Extract the [X, Y] coordinate from the center of the cell holding the provided text.  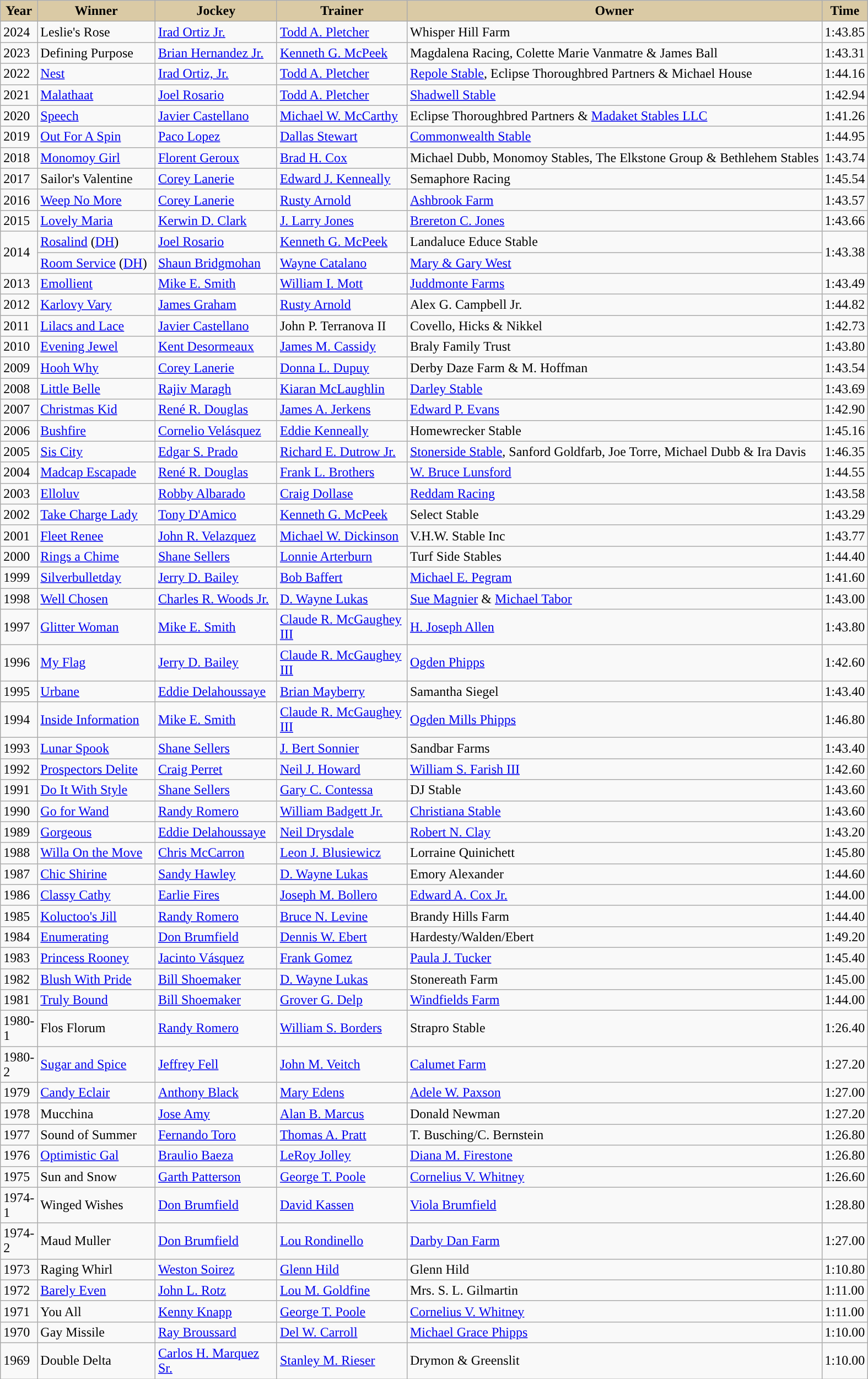
1:43.49 [845, 284]
1980-1 [19, 1029]
Alan B. Marcus [342, 1114]
2021 [19, 95]
1:43.77 [845, 535]
Reddam Racing [614, 493]
1970 [19, 1332]
Gay Missile [96, 1332]
Frank Gomez [342, 958]
Ogden Mills Phipps [614, 720]
David Kassen [342, 1205]
Eclipse Thoroughbred Partners & Madaket Stables LLC [614, 116]
Edward A. Cox Jr. [614, 895]
1:43.29 [845, 514]
Brian Hernandez Jr. [216, 53]
Monomoy Girl [96, 158]
Optimistic Gal [96, 1156]
Stanley M. Rieser [342, 1361]
2024 [19, 32]
Shaun Bridgmohan [216, 263]
Madcap Escapade [96, 473]
Robert N. Clay [614, 832]
Emollient [96, 284]
Glitter Woman [96, 627]
Donna L. Dupuy [342, 368]
2023 [19, 53]
Urbane [96, 691]
Winged Wishes [96, 1205]
Fleet Renee [96, 535]
2004 [19, 473]
Ogden Phipps [614, 663]
Bruce N. Levine [342, 916]
Calumet Farm [614, 1064]
Alex G. Campbell Jr. [614, 305]
Prospectors Delite [96, 769]
Jockey [216, 11]
Emory Alexander [614, 874]
W. Bruce Lunsford [614, 473]
Covello, Hicks & Nikkel [614, 326]
John R. Velazquez [216, 535]
1990 [19, 811]
Karlovy Vary [96, 305]
1:45.16 [845, 431]
Room Service (DH) [96, 263]
1987 [19, 874]
1:43.38 [845, 252]
Out For A Spin [96, 137]
Weep No More [96, 200]
Brandy Hills Farm [614, 916]
Weston Soirez [216, 1269]
Brad H. Cox [342, 158]
1:43.69 [845, 389]
Rajiv Maragh [216, 389]
Lou Rondinello [342, 1241]
Christiana Stable [614, 811]
Adele W. Paxson [614, 1093]
2020 [19, 116]
J. Bert Sonnier [342, 748]
James A. Jerkens [342, 410]
1:26.60 [845, 1177]
Wayne Catalano [342, 263]
Edward J. Kenneally [342, 179]
1995 [19, 691]
Maud Muller [96, 1241]
Dallas Stewart [342, 137]
Landaluce Educe Stable [614, 242]
Paula J. Tucker [614, 958]
1:44.82 [845, 305]
Whisper Hill Farm [614, 32]
1:44.95 [845, 137]
2014 [19, 252]
1:43.00 [845, 598]
Little Belle [96, 389]
2000 [19, 556]
2019 [19, 137]
2001 [19, 535]
Ashbrook Farm [614, 200]
Chris McCarron [216, 853]
Repole Stable, Eclipse Thoroughbred Partners & Michael House [614, 74]
Kiaran McLaughlin [342, 389]
John L. Rotz [216, 1290]
Koluctoo's Jill [96, 916]
Magdalena Racing, Colette Marie Vanmatre & James Ball [614, 53]
John M. Veitch [342, 1064]
H. Joseph Allen [614, 627]
Gorgeous [96, 832]
1999 [19, 577]
Elloluv [96, 493]
Truly Bound [96, 1000]
Jose Amy [216, 1114]
2016 [19, 200]
1998 [19, 598]
Mary & Gary West [614, 263]
1:49.20 [845, 937]
Irad Ortiz Jr. [216, 32]
James Graham [216, 305]
Speech [96, 116]
2005 [19, 452]
1975 [19, 1177]
V.H.W. Stable Inc [614, 535]
Donald Newman [614, 1114]
Del W. Carroll [342, 1332]
1976 [19, 1156]
1:43.20 [845, 832]
Candy Eclair [96, 1093]
2022 [19, 74]
Take Charge Lady [96, 514]
Princess Rooney [96, 958]
1:42.90 [845, 410]
2009 [19, 368]
Well Chosen [96, 598]
Homewrecker Stable [614, 431]
Sound of Summer [96, 1135]
Select Stable [614, 514]
Viola Brumfield [614, 1205]
Classy Cathy [96, 895]
Turf Side Stables [614, 556]
William S. Borders [342, 1029]
Nest [96, 74]
1:41.60 [845, 577]
Sailor's Valentine [96, 179]
Lunar Spook [96, 748]
Leslie's Rose [96, 32]
Do It With Style [96, 790]
1978 [19, 1114]
Juddmonte Farms [614, 284]
Mucchina [96, 1114]
Sugar and Spice [96, 1064]
2013 [19, 284]
1:45.80 [845, 853]
Michael W. McCarthy [342, 116]
T. Busching/C. Bernstein [614, 1135]
1971 [19, 1311]
2012 [19, 305]
2010 [19, 347]
Malathaat [96, 95]
Kerwin D. Clark [216, 221]
Braly Family Trust [614, 347]
1:43.58 [845, 493]
Jacinto Vásquez [216, 958]
1:10.80 [845, 1269]
Fernando Toro [216, 1135]
Jeffrey Fell [216, 1064]
Lonnie Arterburn [342, 556]
Stonereath Farm [614, 979]
You All [96, 1311]
2002 [19, 514]
Joseph M. Bollero [342, 895]
Sandy Hawley [216, 874]
1988 [19, 853]
1:43.31 [845, 53]
Silverbulletday [96, 577]
Frank L. Brothers [342, 473]
Richard E. Dutrow Jr. [342, 452]
Trainer [342, 11]
Diana M. Firestone [614, 1156]
1:44.55 [845, 473]
Go for Wand [96, 811]
1997 [19, 627]
1985 [19, 916]
1:45.00 [845, 979]
Dennis W. Ebert [342, 937]
Semaphore Racing [614, 179]
2018 [19, 158]
J. Larry Jones [342, 221]
Brereton C. Jones [614, 221]
Lou M. Goldfine [342, 1290]
Carlos H. Marquez Sr. [216, 1361]
Shadwell Stable [614, 95]
1:26.40 [845, 1029]
Darley Stable [614, 389]
Samantha Siegel [614, 691]
Year [19, 11]
Windfields Farm [614, 1000]
Craig Perret [216, 769]
1996 [19, 663]
Eddie Kenneally [342, 431]
1979 [19, 1093]
1:28.80 [845, 1205]
1991 [19, 790]
1980-2 [19, 1064]
Owner [614, 11]
Blush With Pride [96, 979]
Inside Information [96, 720]
Evening Jewel [96, 347]
Anthony Black [216, 1093]
Michael Dubb, Monomoy Stables, The Elkstone Group & Bethlehem Stables [614, 158]
1974-1 [19, 1205]
Florent Geroux [216, 158]
Chic Shirine [96, 874]
1:43.74 [845, 158]
Ray Broussard [216, 1332]
1992 [19, 769]
Garth Patterson [216, 1177]
Rosalind (DH) [96, 242]
1972 [19, 1290]
Gary C. Contessa [342, 790]
James M. Cassidy [342, 347]
2008 [19, 389]
Leon J. Blusiewicz [342, 853]
Sue Magnier & Michael Tabor [614, 598]
1969 [19, 1361]
1:44.60 [845, 874]
Bob Baffert [342, 577]
Michael Grace Phipps [614, 1332]
Commonwealth Stable [614, 137]
Flos Florum [96, 1029]
Rings a Chime [96, 556]
Willa On the Move [96, 853]
1:42.73 [845, 326]
Grover G. Delp [342, 1000]
Robby Albarado [216, 493]
LeRoy Jolley [342, 1156]
1:46.35 [845, 452]
Mrs. S. L. Gilmartin [614, 1290]
William I. Mott [342, 284]
1973 [19, 1269]
Barely Even [96, 1290]
Mary Edens [342, 1093]
Hardesty/Walden/Ebert [614, 937]
Derby Daze Farm & M. Hoffman [614, 368]
Cornelio Velásquez [216, 431]
Paco Lopez [216, 137]
1:41.26 [845, 116]
DJ Stable [614, 790]
2006 [19, 431]
Drymon & Greenslit [614, 1361]
Earlie Fires [216, 895]
1989 [19, 832]
1983 [19, 958]
2003 [19, 493]
Charles R. Woods Jr. [216, 598]
Darby Dan Farm [614, 1241]
Irad Ortiz, Jr. [216, 74]
1984 [19, 937]
1:44.16 [845, 74]
Craig Dollase [342, 493]
Stonerside Stable, Sanford Goldfarb, Joe Torre, Michael Dubb & Ira Davis [614, 452]
Michael E. Pegram [614, 577]
1977 [19, 1135]
Defining Purpose [96, 53]
Sandbar Farms [614, 748]
Lorraine Quinichett [614, 853]
Strapro Stable [614, 1029]
1981 [19, 1000]
1:45.40 [845, 958]
Tony D'Amico [216, 514]
2017 [19, 179]
1:43.54 [845, 368]
Lovely Maria [96, 221]
1:46.80 [845, 720]
2007 [19, 410]
1:42.94 [845, 95]
1982 [19, 979]
1974-2 [19, 1241]
Brian Mayberry [342, 691]
John P. Terranova II [342, 326]
Christmas Kid [96, 410]
1:43.57 [845, 200]
My Flag [96, 663]
Lilacs and Lace [96, 326]
Winner [96, 11]
Edgar S. Prado [216, 452]
Kenny Knapp [216, 1311]
Double Delta [96, 1361]
Neil J. Howard [342, 769]
Hooh Why [96, 368]
Enumerating [96, 937]
Bushfire [96, 431]
Kent Desormeaux [216, 347]
1993 [19, 748]
Michael W. Dickinson [342, 535]
1:43.66 [845, 221]
Thomas A. Pratt [342, 1135]
2011 [19, 326]
William S. Farish III [614, 769]
Sun and Snow [96, 1177]
Braulio Baeza [216, 1156]
Raging Whirl [96, 1269]
Time [845, 11]
Edward P. Evans [614, 410]
1:45.54 [845, 179]
1994 [19, 720]
1986 [19, 895]
William Badgett Jr. [342, 811]
1:43.85 [845, 32]
Neil Drysdale [342, 832]
Sis City [96, 452]
2015 [19, 221]
